Extract the [X, Y] coordinate from the center of the cell holding the provided text.  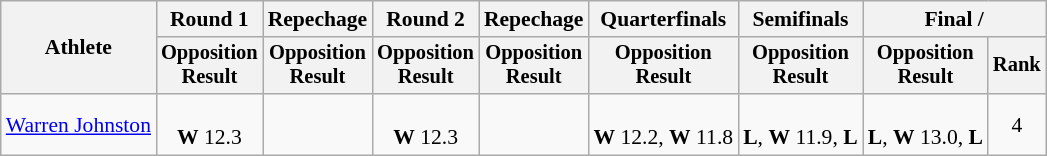
Rank [1017, 66]
Athlete [78, 48]
W 12.2, W 11.8 [663, 124]
Final / [954, 19]
Warren Johnston [78, 124]
Semifinals [800, 19]
L, W 13.0, L [926, 124]
Round 1 [210, 19]
4 [1017, 124]
Round 2 [426, 19]
Quarterfinals [663, 19]
L, W 11.9, L [800, 124]
